Search for the cell housing the specified text and yield its [X, Y] center coordinate. 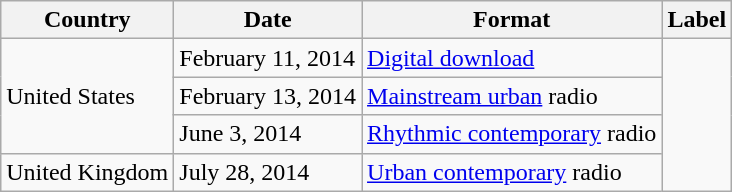
June 3, 2014 [268, 134]
Mainstream urban radio [512, 96]
Urban contemporary radio [512, 172]
July 28, 2014 [268, 172]
Country [88, 20]
Label [697, 20]
Digital download [512, 58]
United States [88, 96]
Format [512, 20]
Rhythmic contemporary radio [512, 134]
February 11, 2014 [268, 58]
United Kingdom [88, 172]
Date [268, 20]
February 13, 2014 [268, 96]
